Return [X, Y] of the center of cell containing provided text 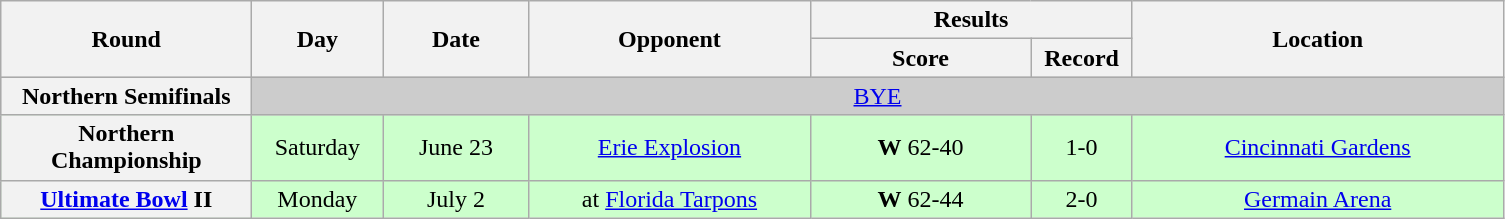
W 62-44 [920, 199]
Ultimate Bowl II [126, 199]
Score [920, 58]
Record [1082, 58]
Opponent [670, 39]
Germain Arena [1318, 199]
W 62-40 [920, 148]
Day [318, 39]
Cincinnati Gardens [1318, 148]
Erie Explosion [670, 148]
June 23 [456, 148]
July 2 [456, 199]
Northern Semifinals [126, 96]
Results [971, 20]
2-0 [1082, 199]
Monday [318, 199]
Date [456, 39]
Saturday [318, 148]
Round [126, 39]
BYE [878, 96]
Location [1318, 39]
Northern Championship [126, 148]
at Florida Tarpons [670, 199]
1-0 [1082, 148]
